Find where the given text appears and provide that cell's center as (X, Y) coordinate. 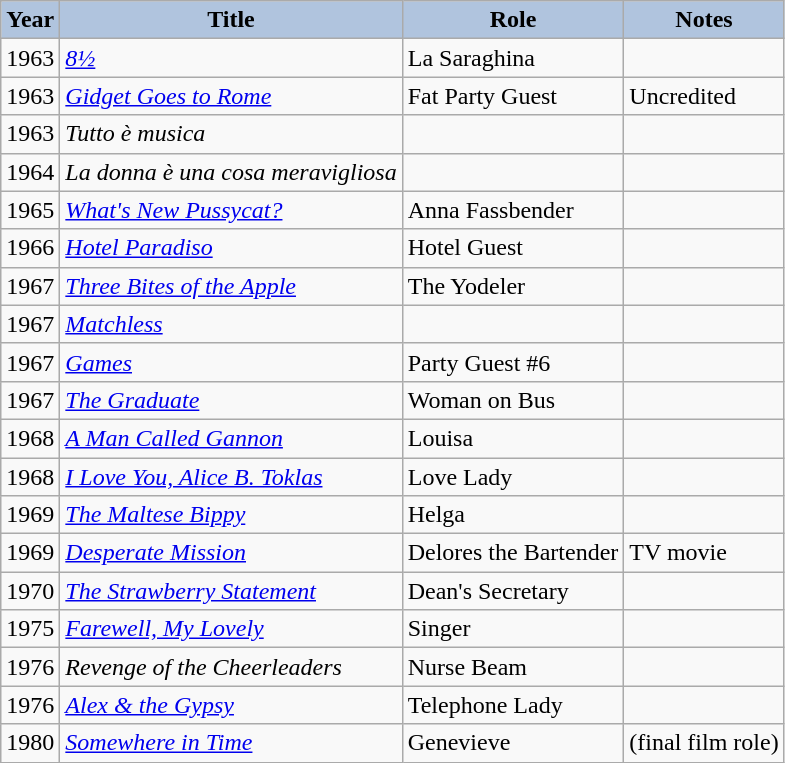
Tutto è musica (231, 134)
TV movie (704, 553)
A Man Called Gannon (231, 438)
1970 (30, 591)
Helga (513, 515)
Matchless (231, 324)
Notes (704, 20)
Hotel Guest (513, 248)
Uncredited (704, 96)
1975 (30, 629)
(final film role) (704, 743)
The Maltese Bippy (231, 515)
Telephone Lady (513, 705)
Revenge of the Cheerleaders (231, 667)
Nurse Beam (513, 667)
Gidget Goes to Rome (231, 96)
Desperate Mission (231, 553)
1966 (30, 248)
Woman on Bus (513, 400)
Party Guest #6 (513, 362)
Alex & the Gypsy (231, 705)
The Graduate (231, 400)
Genevieve (513, 743)
The Strawberry Statement (231, 591)
The Yodeler (513, 286)
Somewhere in Time (231, 743)
Games (231, 362)
La donna è una cosa meravigliosa (231, 172)
Louisa (513, 438)
Delores the Bartender (513, 553)
Year (30, 20)
8½ (231, 58)
Anna Fassbender (513, 210)
Title (231, 20)
I Love You, Alice B. Toklas (231, 477)
Dean's Secretary (513, 591)
Three Bites of the Apple (231, 286)
1980 (30, 743)
Love Lady (513, 477)
1965 (30, 210)
Singer (513, 629)
Farewell, My Lovely (231, 629)
La Saraghina (513, 58)
What's New Pussycat? (231, 210)
Hotel Paradiso (231, 248)
Role (513, 20)
Fat Party Guest (513, 96)
1964 (30, 172)
